Pinpoint the cell where the given text exists, returning its (X, Y) midpoint coordinate. 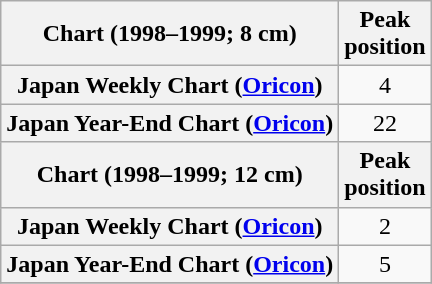
22 (385, 123)
Chart (1998–1999; 12 cm) (170, 174)
5 (385, 264)
4 (385, 85)
Chart (1998–1999; 8 cm) (170, 34)
2 (385, 226)
